Return (x, y) of the center of cell containing provided text 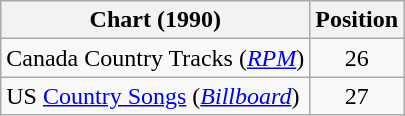
26 (357, 58)
Chart (1990) (156, 20)
27 (357, 96)
Position (357, 20)
Canada Country Tracks (RPM) (156, 58)
US Country Songs (Billboard) (156, 96)
